Identify which cell holds the provided text, then report its (x, y) central coordinate. 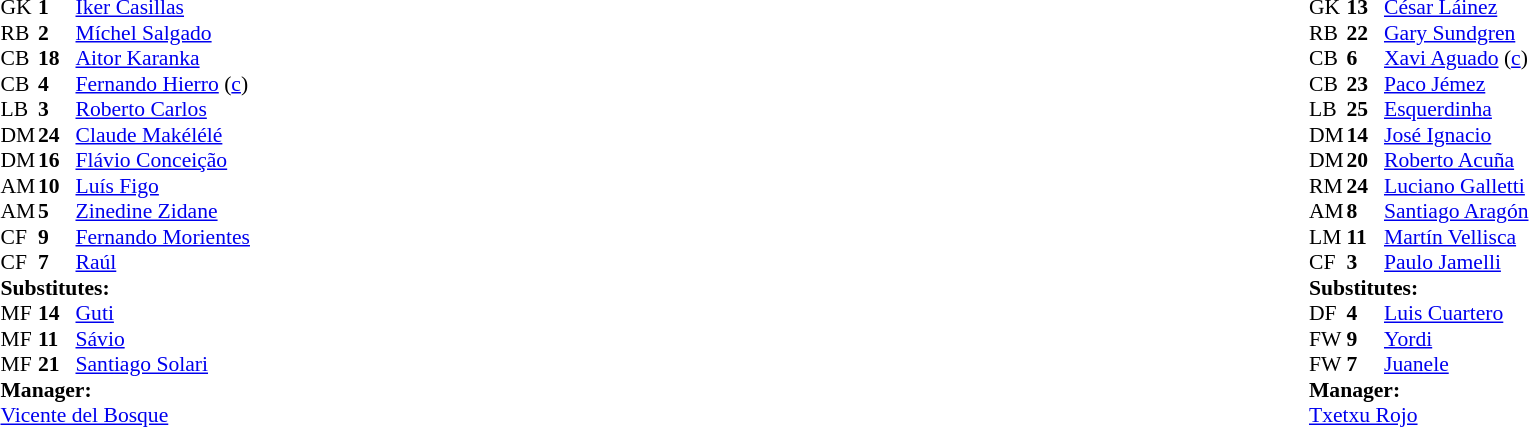
Martín Vellisca (1456, 237)
Luís Figo (163, 186)
Guti (163, 313)
Claude Makélélé (163, 135)
5 (57, 211)
DF (1328, 313)
Juanele (1456, 365)
Fernando Hierro (c) (163, 84)
Gary Sundgren (1456, 33)
Aitor Karanka (163, 59)
José Ignacio (1456, 135)
Esquerdinha (1456, 109)
Luciano Galletti (1456, 186)
RM (1328, 186)
Paulo Jamelli (1456, 263)
Raúl (163, 263)
Míchel Salgado (163, 33)
Roberto Carlos (163, 109)
Flávio Conceição (163, 161)
10 (57, 186)
Sávio (163, 339)
18 (57, 59)
Santiago Solari (163, 365)
Zinedine Zidane (163, 211)
23 (1365, 84)
Fernando Morientes (163, 237)
6 (1365, 59)
21 (57, 365)
Luis Cuartero (1456, 313)
22 (1365, 33)
20 (1365, 161)
2 (57, 33)
Roberto Acuña (1456, 161)
25 (1365, 109)
Yordi (1456, 339)
LM (1328, 237)
8 (1365, 211)
Paco Jémez (1456, 84)
Santiago Aragón (1456, 211)
16 (57, 161)
Xavi Aguado (c) (1456, 59)
